Locate the cell with the specified text and output its [X, Y] center coordinate. 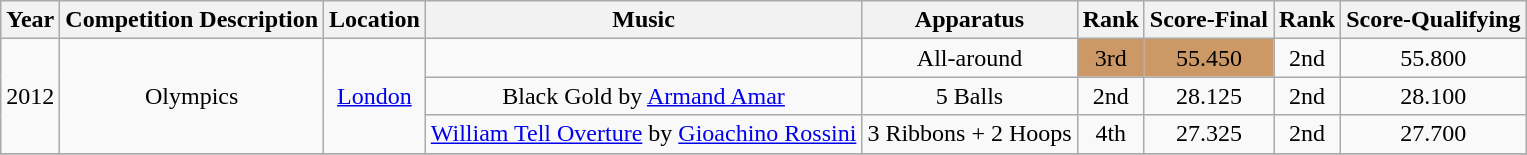
27.325 [1208, 134]
Olympics [192, 96]
27.700 [1434, 134]
28.100 [1434, 96]
55.800 [1434, 58]
Score-Qualifying [1434, 20]
55.450 [1208, 58]
All-around [970, 58]
2012 [30, 96]
Score-Final [1208, 20]
William Tell Overture by Gioachino Rossini [644, 134]
London [375, 96]
Music [644, 20]
Apparatus [970, 20]
3rd [1110, 58]
Black Gold by Armand Amar [644, 96]
Location [375, 20]
5 Balls [970, 96]
3 Ribbons + 2 Hoops [970, 134]
Year [30, 20]
28.125 [1208, 96]
Competition Description [192, 20]
4th [1110, 134]
